Pinpoint the cell where the given text exists, returning its [X, Y] midpoint coordinate. 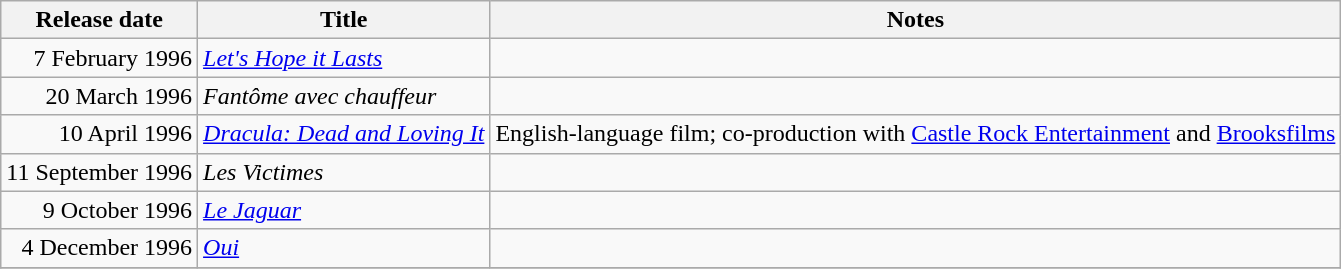
English-language film; co-production with Castle Rock Entertainment and Brooksfilms [916, 134]
Fantôme avec chauffeur [344, 96]
Dracula: Dead and Loving It [344, 134]
Oui [344, 248]
Title [344, 20]
Notes [916, 20]
9 October 1996 [100, 210]
11 September 1996 [100, 172]
4 December 1996 [100, 248]
Le Jaguar [344, 210]
Let's Hope it Lasts [344, 58]
Release date [100, 20]
Les Victimes [344, 172]
10 April 1996 [100, 134]
7 February 1996 [100, 58]
20 March 1996 [100, 96]
